For the text-containing cell, return its midpoint in (x, y) coordinate format. 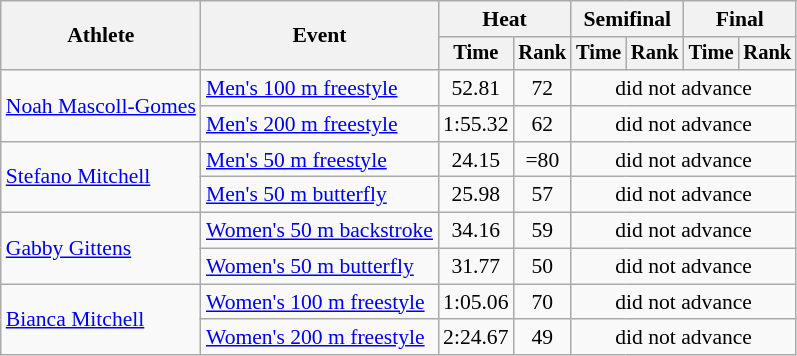
Women's 50 m butterfly (320, 267)
Event (320, 36)
62 (543, 124)
50 (543, 267)
34.16 (476, 231)
Semifinal (627, 19)
1:55.32 (476, 124)
Athlete (101, 36)
Men's 50 m butterfly (320, 195)
Gabby Gittens (101, 248)
31.77 (476, 267)
72 (543, 88)
Heat (504, 19)
Women's 50 m backstroke (320, 231)
Final (740, 19)
59 (543, 231)
Women's 200 m freestyle (320, 338)
70 (543, 302)
Bianca Mitchell (101, 320)
49 (543, 338)
Men's 200 m freestyle (320, 124)
=80 (543, 160)
52.81 (476, 88)
1:05.06 (476, 302)
Men's 100 m freestyle (320, 88)
Women's 100 m freestyle (320, 302)
2:24.67 (476, 338)
25.98 (476, 195)
Stefano Mitchell (101, 178)
57 (543, 195)
Men's 50 m freestyle (320, 160)
Noah Mascoll-Gomes (101, 106)
24.15 (476, 160)
